Pinpoint the cell where the given text exists, returning its [X, Y] midpoint coordinate. 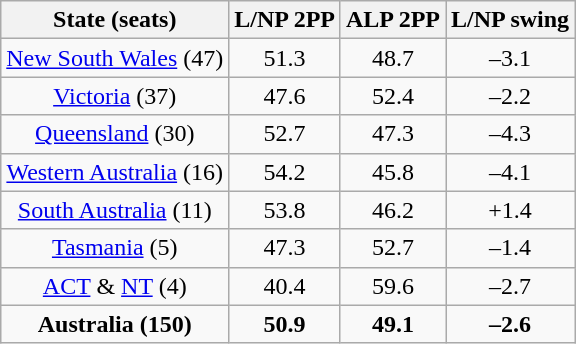
49.1 [392, 324]
ACT & NT (4) [115, 286]
53.8 [285, 210]
L/NP 2PP [285, 20]
46.2 [392, 210]
52.4 [392, 96]
54.2 [285, 172]
New South Wales (47) [115, 58]
L/NP swing [510, 20]
Queensland (30) [115, 134]
40.4 [285, 286]
45.8 [392, 172]
–4.1 [510, 172]
South Australia (11) [115, 210]
–3.1 [510, 58]
Tasmania (5) [115, 248]
47.6 [285, 96]
Australia (150) [115, 324]
Western Australia (16) [115, 172]
59.6 [392, 286]
–2.6 [510, 324]
–2.7 [510, 286]
–1.4 [510, 248]
–2.2 [510, 96]
48.7 [392, 58]
ALP 2PP [392, 20]
Victoria (37) [115, 96]
+1.4 [510, 210]
51.3 [285, 58]
50.9 [285, 324]
–4.3 [510, 134]
State (seats) [115, 20]
